Return the [x, y] coordinate for the center point of the cell that contains the specified text.  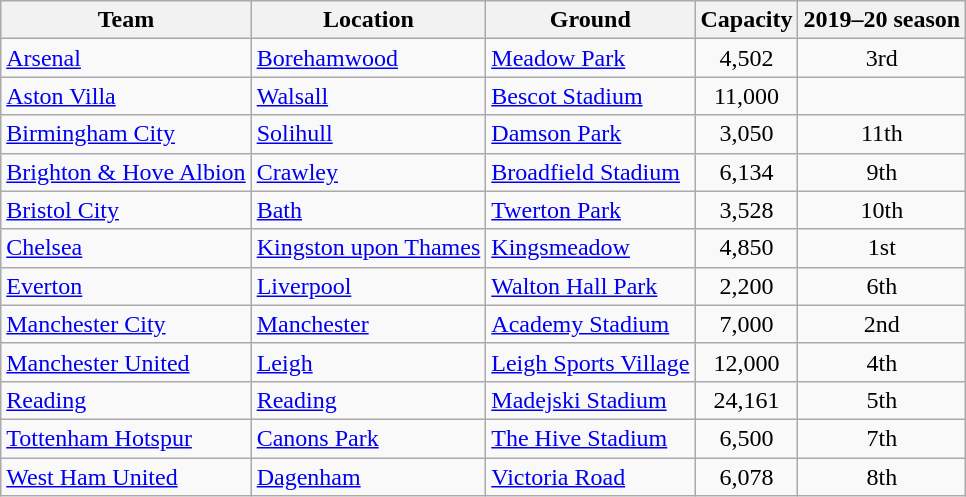
7,000 [746, 324]
4,850 [746, 248]
8th [882, 477]
3rd [882, 58]
Bescot Stadium [590, 96]
7th [882, 438]
Manchester United [126, 362]
11th [882, 134]
6th [882, 286]
Solihull [368, 134]
Victoria Road [590, 477]
24,161 [746, 400]
6,500 [746, 438]
Leigh [368, 362]
Capacity [746, 20]
9th [882, 172]
Broadfield Stadium [590, 172]
11,000 [746, 96]
6,134 [746, 172]
Ground [590, 20]
Arsenal [126, 58]
Brighton & Hove Albion [126, 172]
Borehamwood [368, 58]
Bristol City [126, 210]
West Ham United [126, 477]
Liverpool [368, 286]
3,050 [746, 134]
3,528 [746, 210]
4,502 [746, 58]
Location [368, 20]
Leigh Sports Village [590, 362]
Damson Park [590, 134]
Team [126, 20]
The Hive Stadium [590, 438]
Manchester [368, 324]
12,000 [746, 362]
6,078 [746, 477]
Walsall [368, 96]
5th [882, 400]
10th [882, 210]
Crawley [368, 172]
Tottenham Hotspur [126, 438]
Kingsmeadow [590, 248]
1st [882, 248]
Twerton Park [590, 210]
4th [882, 362]
Everton [126, 286]
Walton Hall Park [590, 286]
Aston Villa [126, 96]
Canons Park [368, 438]
Kingston upon Thames [368, 248]
2,200 [746, 286]
Bath [368, 210]
Manchester City [126, 324]
Meadow Park [590, 58]
2019–20 season [882, 20]
2nd [882, 324]
Academy Stadium [590, 324]
Chelsea [126, 248]
Birmingham City [126, 134]
Madejski Stadium [590, 400]
Dagenham [368, 477]
